Determine the [X, Y] coordinate at the center of the cell enclosing the given text.  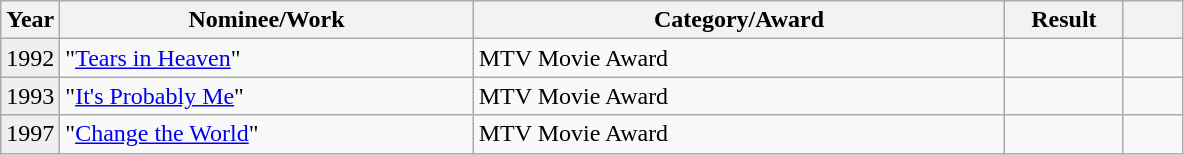
"It's Probably Me" [266, 96]
Category/Award [739, 20]
1997 [30, 134]
"Change the World" [266, 134]
"Tears in Heaven" [266, 58]
Result [1064, 20]
Year [30, 20]
Nominee/Work [266, 20]
1993 [30, 96]
1992 [30, 58]
